Return the [X, Y] coordinate for the center point of the cell that contains the specified text.  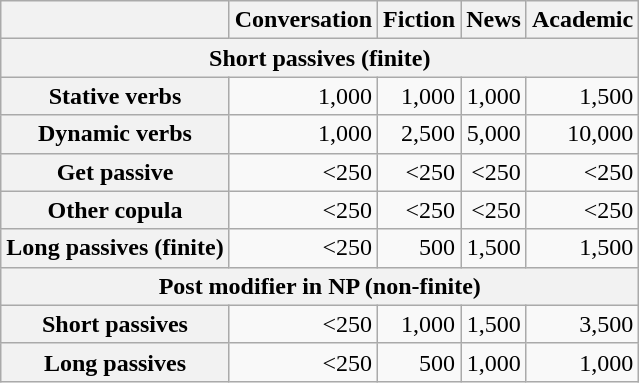
Conversation [303, 20]
10,000 [582, 134]
2,500 [420, 134]
3,500 [582, 324]
Long passives [115, 362]
Stative verbs [115, 96]
Dynamic verbs [115, 134]
Post modifier in NP (non-finite) [320, 286]
Other copula [115, 210]
5,000 [494, 134]
Short passives [115, 324]
Short passives (finite) [320, 58]
Get passive [115, 172]
Fiction [420, 20]
Academic [582, 20]
Long passives (finite) [115, 248]
News [494, 20]
